Provide the [x, y] coordinate of the cell's center where the given text is located.  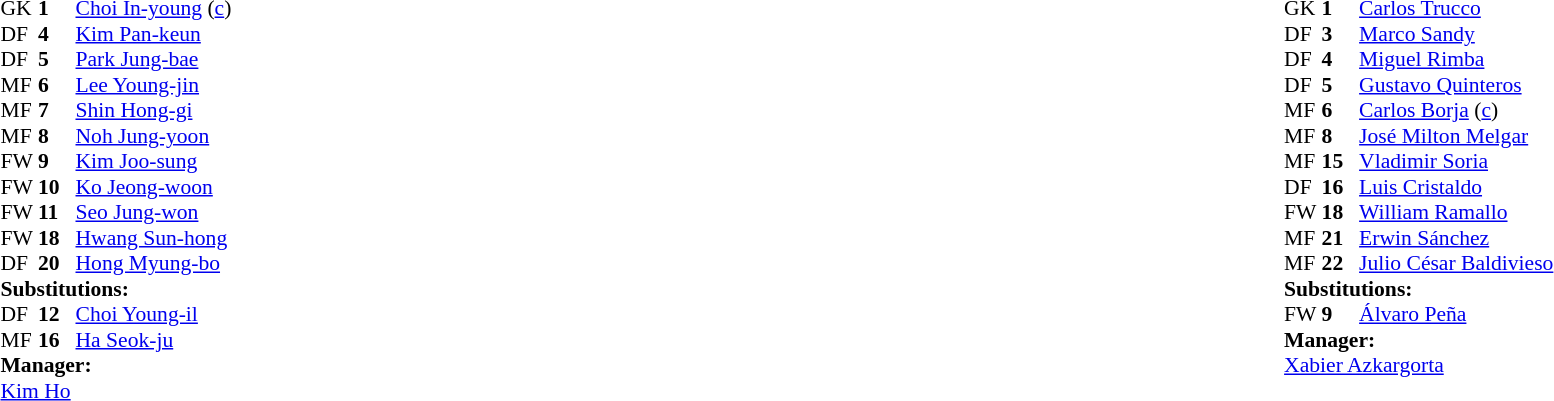
Vladimir Soria [1456, 161]
Park Jung-bae [154, 59]
21 [1341, 238]
22 [1341, 263]
Gustavo Quinteros [1456, 85]
12 [57, 315]
William Ramallo [1456, 213]
Kim Joo-sung [154, 161]
Hong Myung-bo [154, 263]
Lee Young-jin [154, 85]
Miguel Rimba [1456, 59]
20 [57, 263]
7 [57, 111]
Hwang Sun-hong [154, 238]
José Milton Melgar [1456, 136]
Seo Jung-won [154, 213]
3 [1341, 34]
Noh Jung-yoon [154, 136]
11 [57, 213]
Ha Seok-ju [154, 340]
Shin Hong-gi [154, 111]
Marco Sandy [1456, 34]
Kim Pan-keun [154, 34]
Álvaro Peña [1456, 315]
Ko Jeong-woon [154, 187]
Carlos Borja (c) [1456, 111]
Julio César Baldivieso [1456, 263]
15 [1341, 161]
Xabier Azkargorta [1418, 365]
Erwin Sánchez [1456, 238]
Choi Young-il [154, 315]
10 [57, 187]
Luis Cristaldo [1456, 187]
